Identify which cell holds the provided text, then report its (X, Y) central coordinate. 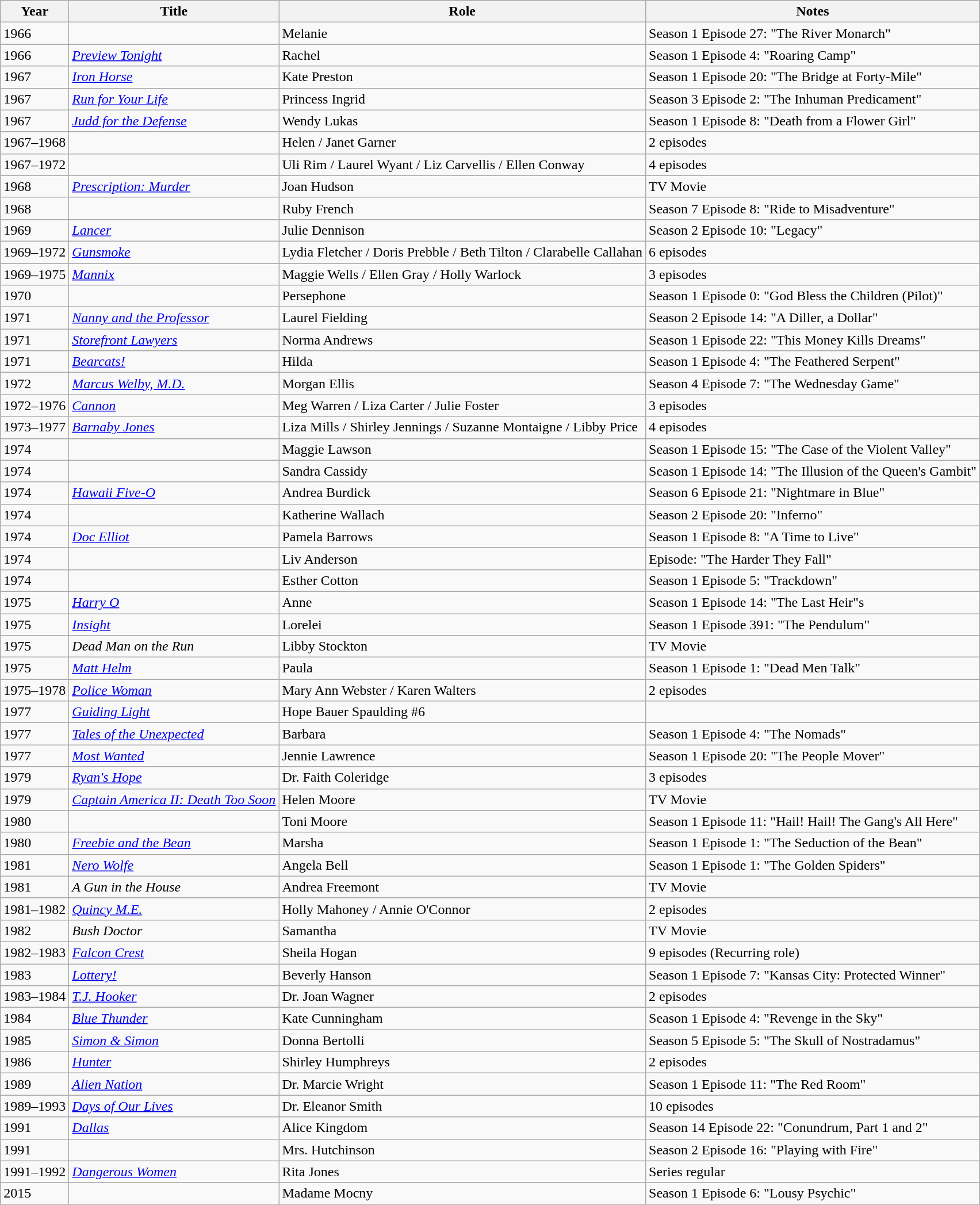
Ryan's Hope (174, 778)
Season 2 Episode 20: "Inferno" (813, 515)
Mannix (174, 274)
Kate Cunningham (462, 1019)
Dead Man on the Run (174, 647)
Wendy Lukas (462, 121)
Days of Our Lives (174, 1106)
Notes (813, 12)
Blue Thunder (174, 1019)
Dallas (174, 1128)
Madame Mocny (462, 1193)
1984 (35, 1019)
Season 1 Episode 14: "The Illusion of the Queen's Gambit" (813, 471)
Liv Anderson (462, 558)
1969–1975 (35, 274)
Helen Moore (462, 799)
Season 1 Episode 20: "The Bridge at Forty-Mile" (813, 77)
Judd for the Defense (174, 121)
Toni Moore (462, 821)
Hilda (462, 362)
Insight (174, 624)
1969 (35, 230)
Season 1 Episode 5: "Trackdown" (813, 580)
Joan Hudson (462, 186)
Falcon Crest (174, 952)
Dangerous Women (174, 1172)
Esther Cotton (462, 580)
Andrea Freemont (462, 887)
Episode: "The Harder They Fall" (813, 558)
Most Wanted (174, 756)
1967–1972 (35, 165)
Season 1 Episode 27: "The River Monarch" (813, 33)
Hawaii Five-O (174, 493)
Season 1 Episode 15: "The Case of the Violent Valley" (813, 449)
Kate Preston (462, 77)
Meg Warren / Liza Carter / Julie Foster (462, 406)
Tales of the Unexpected (174, 734)
Season 1 Episode 6: "Lousy Psychic" (813, 1193)
Samantha (462, 931)
Year (35, 12)
Dr. Marcie Wright (462, 1084)
1983–1984 (35, 997)
1981–1982 (35, 909)
Season 5 Episode 5: "The Skull of Nostradamus" (813, 1040)
Maggie Lawson (462, 449)
Liza Mills / Shirley Jennings / Suzanne Montaigne / Libby Price (462, 427)
Season 1 Episode 391: "The Pendulum" (813, 624)
Season 1 Episode 11: "The Red Room" (813, 1084)
Princess Ingrid (462, 99)
10 episodes (813, 1106)
T.J. Hooker (174, 997)
Dr. Joan Wagner (462, 997)
Norma Andrews (462, 340)
Police Woman (174, 690)
Maggie Wells / Ellen Gray / Holly Warlock (462, 274)
Storefront Lawyers (174, 340)
Alien Nation (174, 1084)
Bush Doctor (174, 931)
Paula (462, 668)
1989–1993 (35, 1106)
Mrs. Hutchinson (462, 1150)
Lancer (174, 230)
Simon & Simon (174, 1040)
Helen / Janet Garner (462, 143)
Role (462, 12)
Freebie and the Bean (174, 843)
Season 1 Episode 0: "God Bless the Children (Pilot)" (813, 296)
Barnaby Jones (174, 427)
Dr. Faith Coleridge (462, 778)
Season 2 Episode 16: "Playing with Fire" (813, 1150)
Season 1 Episode 11: "Hail! Hail! The Gang's All Here" (813, 821)
Melanie (462, 33)
Shirley Humphreys (462, 1062)
Persephone (462, 296)
Laurel Fielding (462, 318)
Season 1 Episode 7: "Kansas City: Protected Winner" (813, 975)
2015 (35, 1193)
Andrea Burdick (462, 493)
Quincy M.E. (174, 909)
1967–1968 (35, 143)
Bearcats! (174, 362)
Jennie Lawrence (462, 756)
Prescription: Murder (174, 186)
1973–1977 (35, 427)
Gunsmoke (174, 252)
Matt Helm (174, 668)
Katherine Wallach (462, 515)
Season 1 Episode 1: "The Seduction of the Bean" (813, 843)
Season 1 Episode 8: "Death from a Flower Girl" (813, 121)
Season 1 Episode 4: "Roaring Camp" (813, 55)
Rachel (462, 55)
Season 1 Episode 8: "A Time to Live" (813, 537)
Season 2 Episode 14: "A Diller, a Dollar" (813, 318)
1972–1976 (35, 406)
1969–1972 (35, 252)
Rita Jones (462, 1172)
Guiding Light (174, 712)
Season 1 Episode 14: "The Last Heir"s (813, 602)
Marcus Welby, M.D. (174, 384)
1983 (35, 975)
Sheila Hogan (462, 952)
1972 (35, 384)
Marsha (462, 843)
Mary Ann Webster / Karen Walters (462, 690)
Donna Bertolli (462, 1040)
1986 (35, 1062)
Uli Rim / Laurel Wyant / Liz Carvellis / Ellen Conway (462, 165)
Lydia Fletcher / Doris Prebble / Beth Tilton / Clarabelle Callahan (462, 252)
9 episodes (Recurring role) (813, 952)
Season 3 Episode 2: "The Inhuman Predicament" (813, 99)
Lorelei (462, 624)
1970 (35, 296)
1982–1983 (35, 952)
Sandra Cassidy (462, 471)
Anne (462, 602)
Season 14 Episode 22: "Conundrum, Part 1 and 2" (813, 1128)
Title (174, 12)
Morgan Ellis (462, 384)
1989 (35, 1084)
1991–1992 (35, 1172)
Doc Elliot (174, 537)
Captain America II: Death Too Soon (174, 799)
Harry O (174, 602)
1982 (35, 931)
A Gun in the House (174, 887)
Season 1 Episode 1: "Dead Men Talk" (813, 668)
Run for Your Life (174, 99)
Holly Mahoney / Annie O'Connor (462, 909)
1985 (35, 1040)
Ruby French (462, 208)
Pamela Barrows (462, 537)
Series regular (813, 1172)
Season 7 Episode 8: "Ride to Misadventure" (813, 208)
Season 1 Episode 20: "The People Mover" (813, 756)
Season 6 Episode 21: "Nightmare in Blue" (813, 493)
Season 1 Episode 22: "This Money Kills Dreams" (813, 340)
Libby Stockton (462, 647)
Hunter (174, 1062)
6 episodes (813, 252)
Barbara (462, 734)
Season 1 Episode 4: "The Nomads" (813, 734)
Beverly Hanson (462, 975)
Season 1 Episode 1: "The Golden Spiders" (813, 865)
Preview Tonight (174, 55)
Julie Dennison (462, 230)
Lottery! (174, 975)
Nero Wolfe (174, 865)
Season 2 Episode 10: "Legacy" (813, 230)
Hope Bauer Spaulding #6 (462, 712)
Dr. Eleanor Smith (462, 1106)
Season 1 Episode 4: "Revenge in the Sky" (813, 1019)
Nanny and the Professor (174, 318)
Season 1 Episode 4: "The Feathered Serpent" (813, 362)
Alice Kingdom (462, 1128)
Cannon (174, 406)
Iron Horse (174, 77)
Season 4 Episode 7: "The Wednesday Game" (813, 384)
Angela Bell (462, 865)
1975–1978 (35, 690)
